For the text-containing cell, return its midpoint in [X, Y] coordinate format. 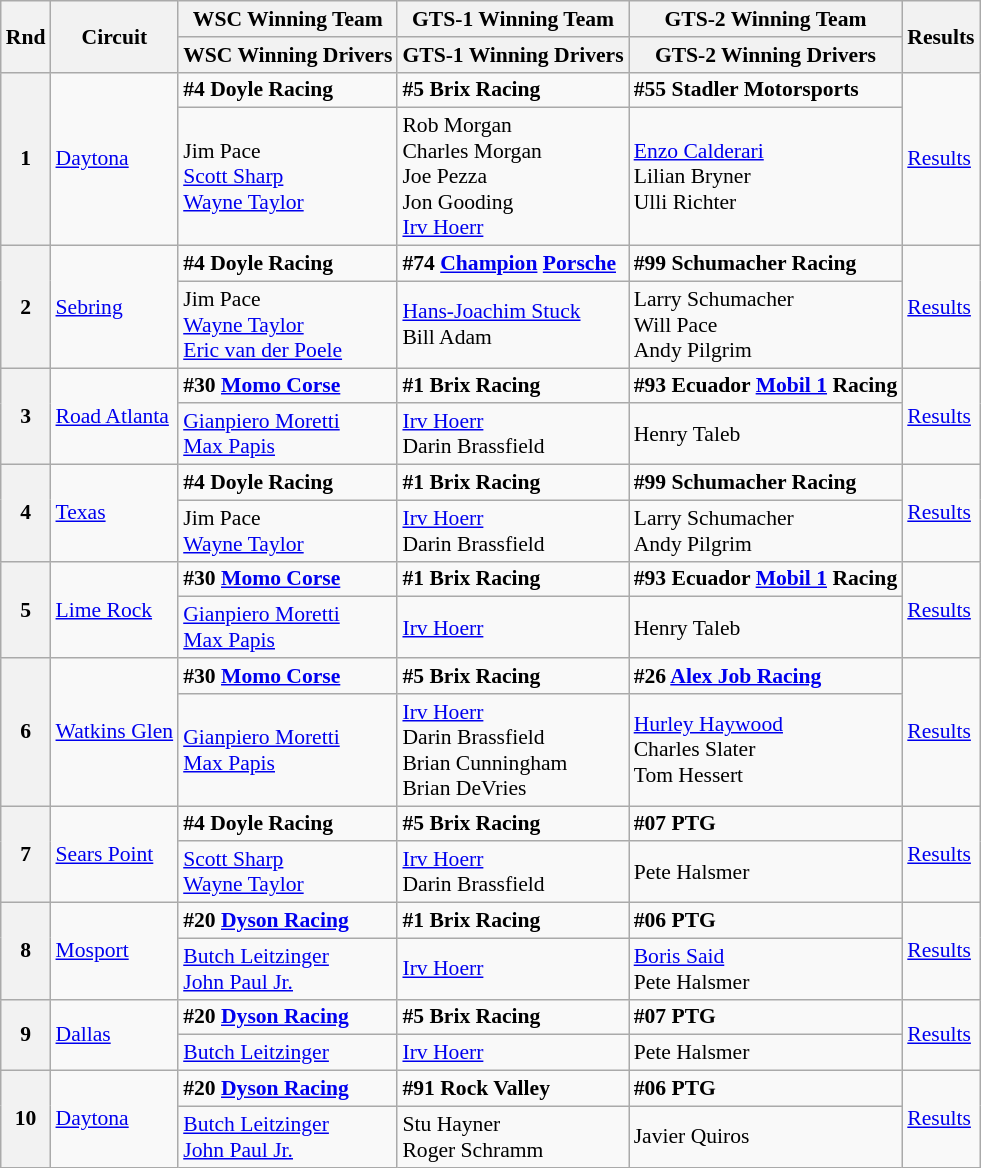
7 [26, 854]
Circuit [114, 36]
Stu Hayner Roger Schramm [512, 1136]
Jim Pace Scott Sharp Wayne Taylor [288, 177]
Irv Hoerr Darin Brassfield Brian Cunningham Brian DeVries [512, 750]
10 [26, 1120]
Road Atlanta [114, 416]
Sebring [114, 307]
Dallas [114, 1034]
2 [26, 307]
Scott Sharp Wayne Taylor [288, 872]
Jim Pace Wayne Taylor [288, 530]
5 [26, 610]
6 [26, 732]
Jim Pace Wayne Taylor Eric van der Poele [288, 324]
WSC Winning Team [288, 19]
Watkins Glen [114, 732]
Larry Schumacher Will Pace Andy Pilgrim [766, 324]
1 [26, 158]
GTS-2 Winning Team [766, 19]
Larry Schumacher Andy Pilgrim [766, 530]
Mosport [114, 952]
Sears Point [114, 854]
Lime Rock [114, 610]
GTS-1 Winning Team [512, 19]
Javier Quiros [766, 1136]
#55 Stadler Motorsports [766, 90]
WSC Winning Drivers [288, 55]
#74 Champion Porsche [512, 264]
#26 Alex Job Racing [766, 676]
GTS-1 Winning Drivers [512, 55]
4 [26, 514]
Rob Morgan Charles Morgan Joe Pezza Jon Gooding Irv Hoerr [512, 177]
Enzo Calderari Lilian Bryner Ulli Richter [766, 177]
9 [26, 1034]
Boris Said Pete Halsmer [766, 968]
Butch Leitzinger [288, 1053]
GTS-2 Winning Drivers [766, 55]
#91 Rock Valley [512, 1089]
Hurley Haywood Charles Slater Tom Hessert [766, 750]
Hans-Joachim Stuck Bill Adam [512, 324]
8 [26, 952]
3 [26, 416]
Texas [114, 514]
Rnd [26, 36]
